From the cell containing the given text, extract its center point as [X, Y] coordinate. 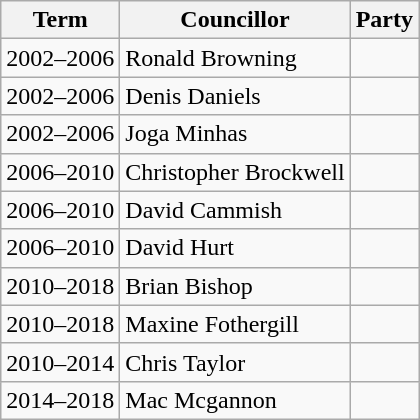
Councillor [235, 20]
Mac Mcgannon [235, 400]
2010–2014 [60, 362]
Ronald Browning [235, 58]
Chris Taylor [235, 362]
Joga Minhas [235, 134]
Term [60, 20]
Christopher Brockwell [235, 172]
Denis Daniels [235, 96]
Brian Bishop [235, 286]
David Hurt [235, 248]
Maxine Fothergill [235, 324]
David Cammish [235, 210]
2014–2018 [60, 400]
Party [384, 20]
